Pinpoint the cell where the given text exists, returning its [x, y] midpoint coordinate. 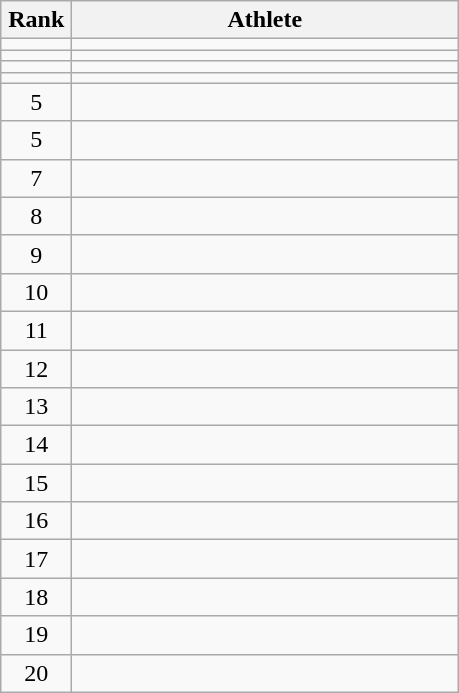
9 [36, 254]
18 [36, 597]
16 [36, 521]
14 [36, 445]
Rank [36, 20]
20 [36, 673]
8 [36, 216]
7 [36, 178]
15 [36, 483]
10 [36, 292]
13 [36, 407]
17 [36, 559]
11 [36, 330]
12 [36, 369]
Athlete [265, 20]
19 [36, 635]
